Return the (X, Y) coordinate for the center point of the cell that contains the specified text.  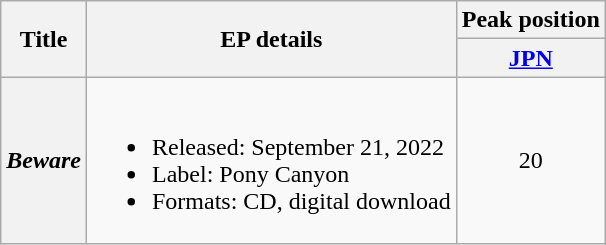
Peak position (530, 20)
JPN (530, 58)
Released: September 21, 2022Label: Pony CanyonFormats: CD, digital download (271, 160)
EP details (271, 39)
Title (44, 39)
Beware (44, 160)
20 (530, 160)
